Capture the cell that displays the provided text and extract its [X, Y] central coordinate. 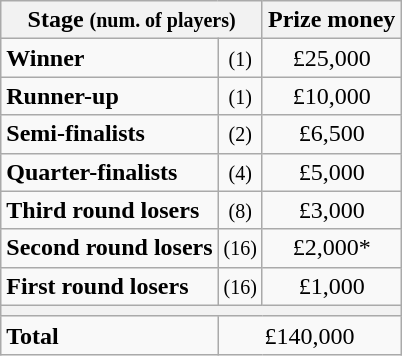
Winner [110, 58]
(2) [240, 134]
£1,000 [331, 286]
Quarter-finalists [110, 172]
(8) [240, 210]
Third round losers [110, 210]
Stage (num. of players) [132, 20]
(4) [240, 172]
£5,000 [331, 172]
Total [110, 335]
£6,500 [331, 134]
£25,000 [331, 58]
£10,000 [331, 96]
First round losers [110, 286]
£2,000* [331, 248]
£140,000 [310, 335]
Prize money [331, 20]
£3,000 [331, 210]
Semi-finalists [110, 134]
Second round losers [110, 248]
Runner-up [110, 96]
